Search for the cell housing the specified text and yield its (x, y) center coordinate. 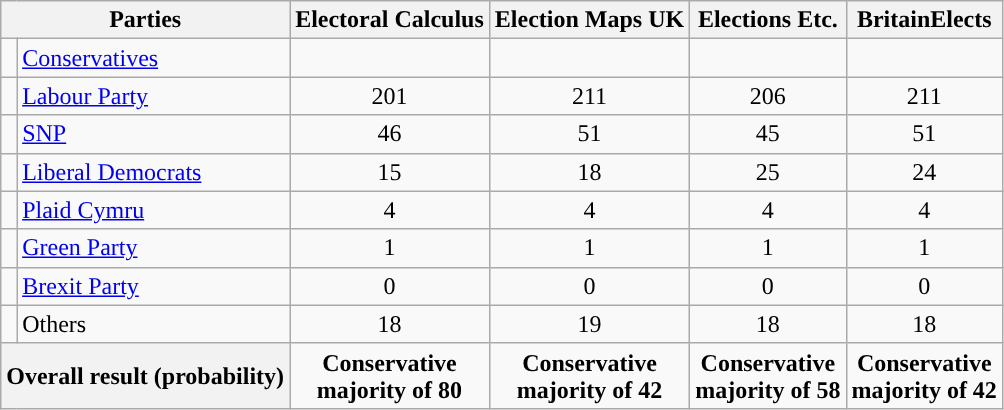
Plaid Cymru (154, 210)
201 (390, 96)
24 (924, 172)
Conservative majority of 58 (768, 376)
Overall result (probability) (146, 376)
Electoral Calculus (390, 20)
206 (768, 96)
45 (768, 134)
Others (154, 324)
BritainElects (924, 20)
15 (390, 172)
Parties (146, 20)
Brexit Party (154, 286)
Liberal Democrats (154, 172)
Labour Party (154, 96)
19 (589, 324)
Conservative majority of 80 (390, 376)
Green Party (154, 248)
SNP (154, 134)
Election Maps UK (589, 20)
Elections Etc. (768, 20)
46 (390, 134)
Conservatives (154, 58)
25 (768, 172)
